Find where the given text appears and provide that cell's center as [x, y] coordinate. 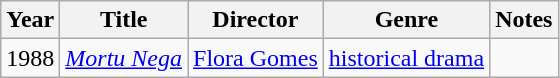
Genre [406, 20]
Flora Gomes [256, 58]
Title [124, 20]
Notes [524, 20]
Mortu Nega [124, 58]
1988 [30, 58]
Director [256, 20]
historical drama [406, 58]
Year [30, 20]
